Find where the given text appears and provide that cell's center as (X, Y) coordinate. 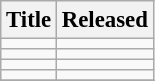
Released (104, 20)
Title (29, 20)
